Find where the given text appears and provide that cell's center as [X, Y] coordinate. 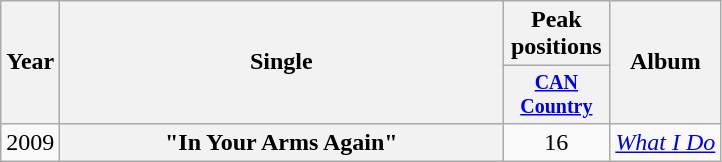
"In Your Arms Again" [282, 142]
Album [666, 62]
16 [556, 142]
Peak positions [556, 34]
What I Do [666, 142]
2009 [30, 142]
Year [30, 62]
CAN Country [556, 94]
Single [282, 62]
